Search for the cell housing the specified text and yield its (x, y) center coordinate. 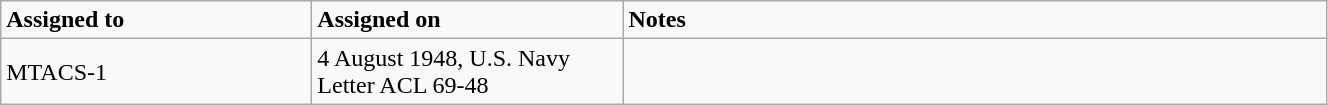
Assigned on (468, 20)
MTACS-1 (156, 72)
4 August 1948, U.S. Navy Letter ACL 69-48 (468, 72)
Assigned to (156, 20)
Notes (975, 20)
